For the text-containing cell, return its midpoint in [x, y] coordinate format. 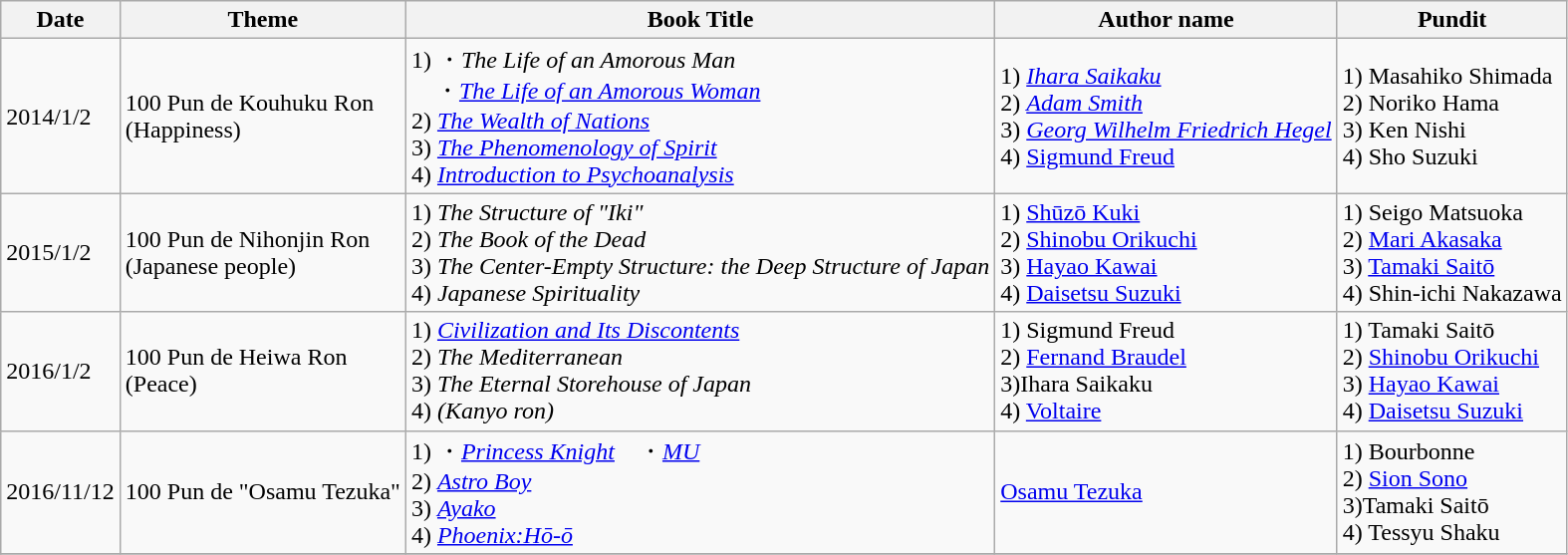
1) Sigmund Freud 2) Fernand Braudel 3)Ihara Saikaku 4) Voltaire [1166, 371]
100 Pun de Kouhuku Ron(Happiness) [263, 116]
Author name [1166, 20]
Osamu Tezuka [1166, 492]
2014/1/2 [61, 116]
1) Masahiko Shimada 2) Noriko Hama 3) Ken Nishi 4) Sho Suzuki [1452, 116]
1) Bourbonne 2) Sion Sono 3)Tamaki Saitō 4) Tessyu Shaku [1452, 492]
Pundit [1452, 20]
Date [61, 20]
2016/1/2 [61, 371]
100 Pun de "Osamu Tezuka" [263, 492]
1) Tamaki Saitō 2) Shinobu Orikuchi 3) Hayao Kawai 4) Daisetsu Suzuki [1452, 371]
Book Title [699, 20]
Theme [263, 20]
1) ・Princess Knight ・MU 2) Astro Boy 3) Ayako 4) Phoenix:Hō-ō [699, 492]
2015/1/2 [61, 253]
1) The Structure of "Iki" 2) The Book of the Dead 3) The Center-Empty Structure: the Deep Structure of Japan 4) Japanese Spirituality [699, 253]
100 Pun de Heiwa Ron(Peace) [263, 371]
1) Seigo Matsuoka 2) Mari Akasaka 3) Tamaki Saitō 4) Shin-ichi Nakazawa [1452, 253]
2016/11/12 [61, 492]
100 Pun de Nihonjin Ron(Japanese people) [263, 253]
1) Civilization and Its Discontents 2) The Mediterranean 3) The Eternal Storehouse of Japan 4) (Kanyo ron) [699, 371]
1) Ihara Saikaku 2) Adam Smith 3) Georg Wilhelm Friedrich Hegel 4) Sigmund Freud [1166, 116]
1) Shūzō Kuki 2) Shinobu Orikuchi 3) Hayao Kawai 4) Daisetsu Suzuki [1166, 253]
